Search for the cell housing the specified text and yield its [x, y] center coordinate. 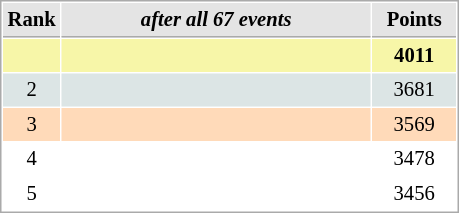
Points [414, 20]
3478 [414, 158]
3 [32, 124]
5 [32, 194]
2 [32, 90]
3456 [414, 194]
3569 [414, 124]
4011 [414, 56]
3681 [414, 90]
Rank [32, 20]
after all 67 events [216, 20]
4 [32, 158]
